Pinpoint the cell where the given text exists, returning its (x, y) midpoint coordinate. 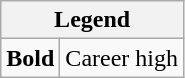
Career high (122, 58)
Bold (30, 58)
Legend (92, 20)
